Output the [x, y] coordinate of the center of the cell containing the given text.  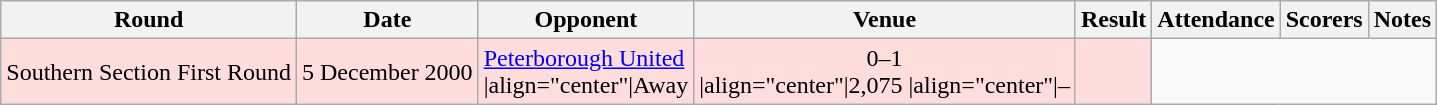
Opponent [586, 20]
Peterborough United|align="center"|Away [586, 72]
Attendance [1216, 20]
Date [387, 20]
Result [1113, 20]
Venue [885, 20]
5 December 2000 [387, 72]
Scorers [1324, 20]
Notes [1402, 20]
0–1|align="center"|2,075 |align="center"|– [885, 72]
Round [149, 20]
Southern Section First Round [149, 72]
